Find where the given text appears and provide that cell's center as (X, Y) coordinate. 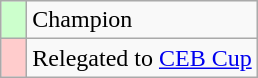
Champion (142, 20)
Relegated to CEB Cup (142, 58)
